Detect which cell encompasses the target text, then output its (x, y) center coordinate. 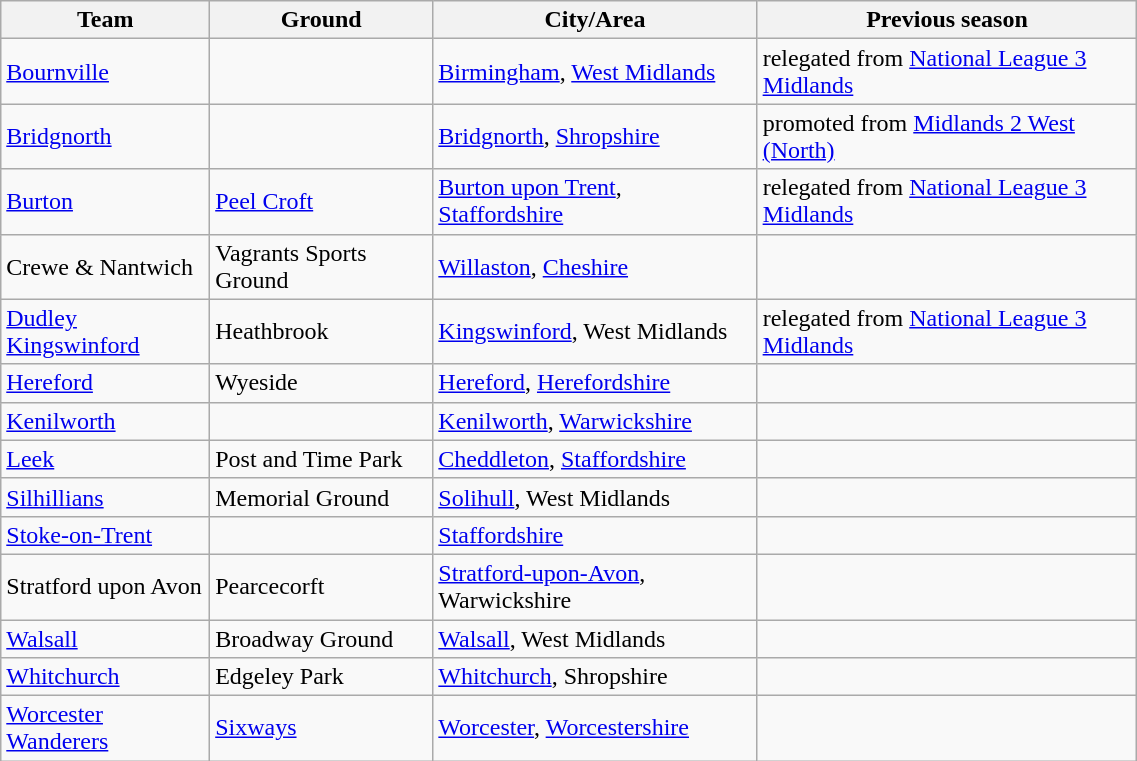
Peel Croft (322, 202)
Previous season (947, 20)
Hereford (106, 383)
Ground (322, 20)
Post and Time Park (322, 459)
Staffordshire (595, 535)
Kingswinford, West Midlands (595, 332)
Worcester Wanderers (106, 728)
Memorial Ground (322, 497)
Broadway Ground (322, 639)
Sixways (322, 728)
Bridgnorth, Shropshire (595, 136)
Worcester, Worcestershire (595, 728)
Crewe & Nantwich (106, 266)
Vagrants Sports Ground (322, 266)
Whitchurch (106, 677)
Birmingham, West Midlands (595, 72)
Dudley Kingswinford (106, 332)
Stratford upon Avon (106, 586)
Silhillians (106, 497)
Pearcecorft (322, 586)
Burton (106, 202)
Hereford, Herefordshire (595, 383)
promoted from Midlands 2 West (North) (947, 136)
Cheddleton, Staffordshire (595, 459)
Heathbrook (322, 332)
Whitchurch, Shropshire (595, 677)
Stoke-on-Trent (106, 535)
Leek (106, 459)
City/Area (595, 20)
Team (106, 20)
Kenilworth, Warwickshire (595, 421)
Burton upon Trent, Staffordshire (595, 202)
Wyeside (322, 383)
Willaston, Cheshire (595, 266)
Walsall, West Midlands (595, 639)
Bournville (106, 72)
Edgeley Park (322, 677)
Bridgnorth (106, 136)
Stratford-upon-Avon, Warwickshire (595, 586)
Kenilworth (106, 421)
Walsall (106, 639)
Solihull, West Midlands (595, 497)
